Capture the cell that displays the provided text and extract its (X, Y) central coordinate. 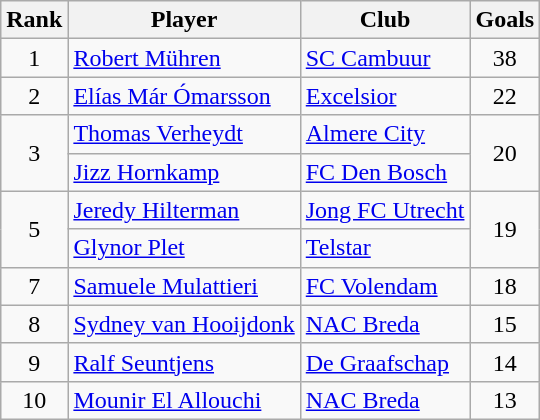
SC Cambuur (385, 58)
Jong FC Utrecht (385, 210)
Elías Már Ómarsson (184, 96)
Robert Mühren (184, 58)
38 (505, 58)
19 (505, 229)
3 (34, 153)
2 (34, 96)
7 (34, 286)
Glynor Plet (184, 248)
10 (34, 400)
FC Den Bosch (385, 172)
Excelsior (385, 96)
20 (505, 153)
Mounir El Allouchi (184, 400)
Samuele Mulattieri (184, 286)
8 (34, 324)
Player (184, 20)
Sydney van Hooijdonk (184, 324)
15 (505, 324)
Rank (34, 20)
FC Volendam (385, 286)
De Graafschap (385, 362)
Goals (505, 20)
13 (505, 400)
1 (34, 58)
22 (505, 96)
18 (505, 286)
Ralf Seuntjens (184, 362)
Thomas Verheydt (184, 134)
5 (34, 229)
Jizz Hornkamp (184, 172)
9 (34, 362)
Telstar (385, 248)
Club (385, 20)
14 (505, 362)
Jeredy Hilterman (184, 210)
Almere City (385, 134)
